Search for the cell housing the specified text and yield its [x, y] center coordinate. 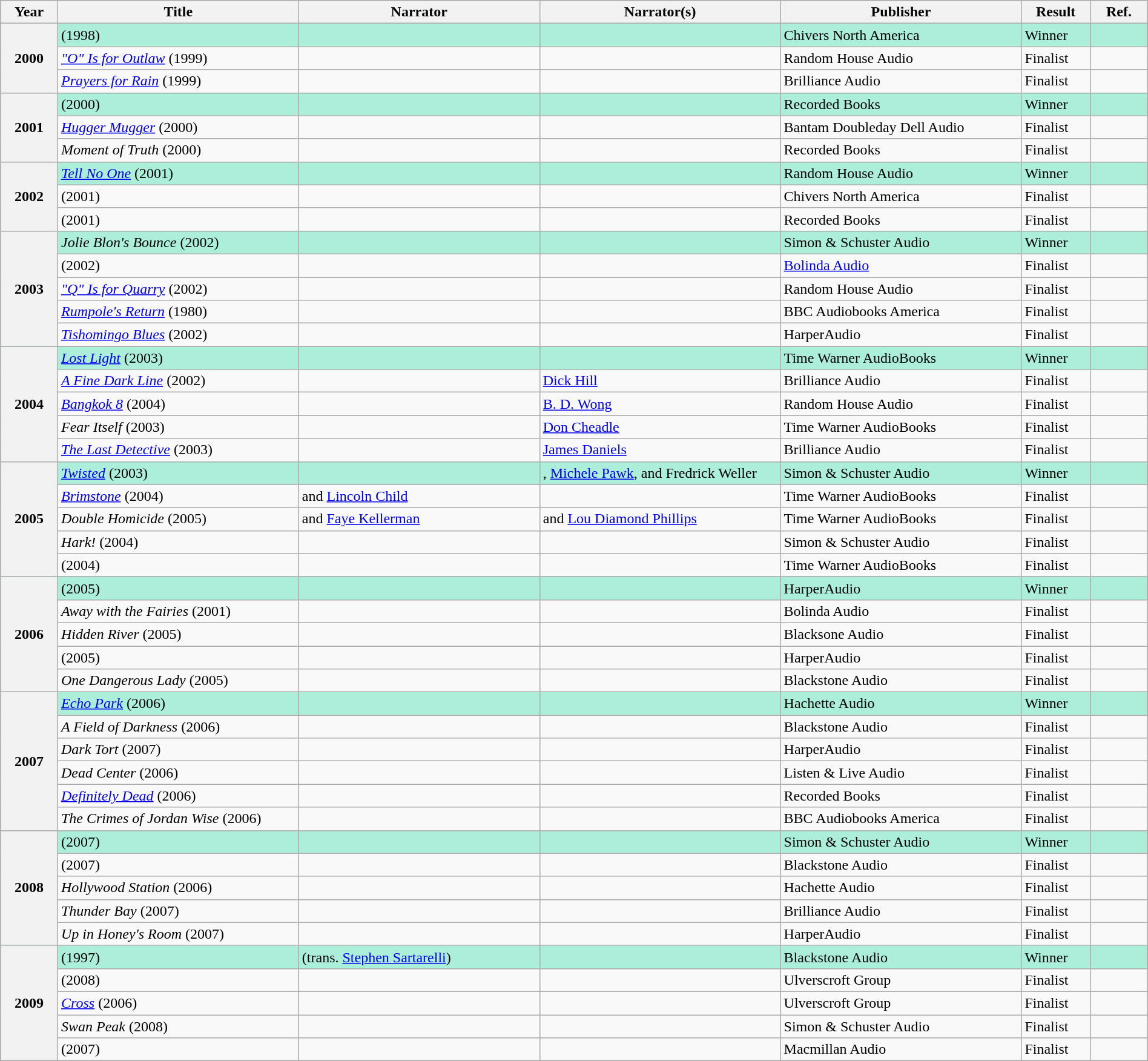
Cross (2006) [178, 1003]
2006 [29, 634]
"Q" Is for Quarry (2002) [178, 289]
Year [29, 12]
(2004) [178, 565]
Twisted (2003) [178, 473]
Blacksone Audio [901, 634]
James Daniels [660, 450]
"O" Is for Outlaw (1999) [178, 58]
Brimstone (2004) [178, 496]
Result [1056, 12]
Definitely Dead (2006) [178, 796]
Away with the Fairies (2001) [178, 611]
(trans. Stephen Sartarelli) [419, 957]
(1998) [178, 35]
(2002) [178, 265]
A Field of Darkness (2006) [178, 727]
Narrator(s) [660, 12]
Dark Tort (2007) [178, 750]
Up in Honey's Room (2007) [178, 934]
(1997) [178, 957]
Double Homicide (2005) [178, 519]
Hark! (2004) [178, 542]
Hugger Mugger (2000) [178, 127]
Hollywood Station (2006) [178, 888]
Listen & Live Audio [901, 773]
2008 [29, 888]
Moment of Truth (2000) [178, 150]
Dick Hill [660, 381]
2009 [29, 1003]
Lost Light (2003) [178, 358]
Thunder Bay (2007) [178, 911]
and Faye Kellerman [419, 519]
Prayers for Rain (1999) [178, 81]
Bantam Doubleday Dell Audio [901, 127]
2002 [29, 196]
Rumpole's Return (1980) [178, 312]
and Lou Diamond Phillips [660, 519]
Dead Center (2006) [178, 773]
Echo Park (2006) [178, 704]
2007 [29, 761]
Tishomingo Blues (2002) [178, 335]
Jolie Blon's Bounce (2002) [178, 242]
, Michele Pawk, and Fredrick Weller [660, 473]
Hidden River (2005) [178, 634]
2004 [29, 404]
and Lincoln Child [419, 496]
Publisher [901, 12]
Bangkok 8 (2004) [178, 404]
B. D. Wong [660, 404]
Macmillan Audio [901, 1049]
A Fine Dark Line (2002) [178, 381]
Don Cheadle [660, 427]
2005 [29, 519]
2003 [29, 288]
Narrator [419, 12]
(2008) [178, 980]
The Last Detective (2003) [178, 450]
2000 [29, 58]
One Dangerous Lady (2005) [178, 681]
Tell No One (2001) [178, 173]
Fear Itself (2003) [178, 427]
Title [178, 12]
(2000) [178, 104]
The Crimes of Jordan Wise (2006) [178, 819]
Swan Peak (2008) [178, 1026]
2001 [29, 127]
Ref. [1119, 12]
